Return the [X, Y] coordinate for the center point of the cell that contains the specified text.  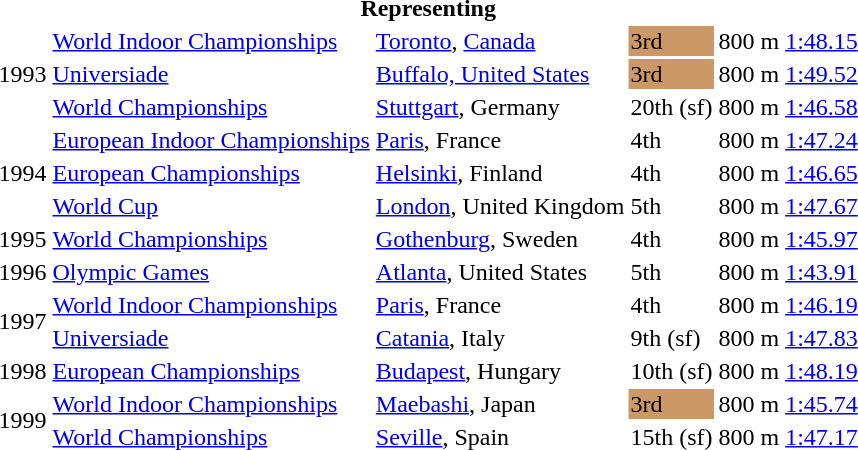
World Cup [211, 206]
Buffalo, United States [500, 74]
European Indoor Championships [211, 140]
London, United Kingdom [500, 206]
Budapest, Hungary [500, 371]
Toronto, Canada [500, 41]
Helsinki, Finland [500, 173]
Catania, Italy [500, 338]
Stuttgart, Germany [500, 107]
Gothenburg, Sweden [500, 239]
Olympic Games [211, 272]
Maebashi, Japan [500, 404]
10th (sf) [672, 371]
Atlanta, United States [500, 272]
20th (sf) [672, 107]
9th (sf) [672, 338]
